Scan for the cell matching the given text and deliver its (x, y) coordinate at center. 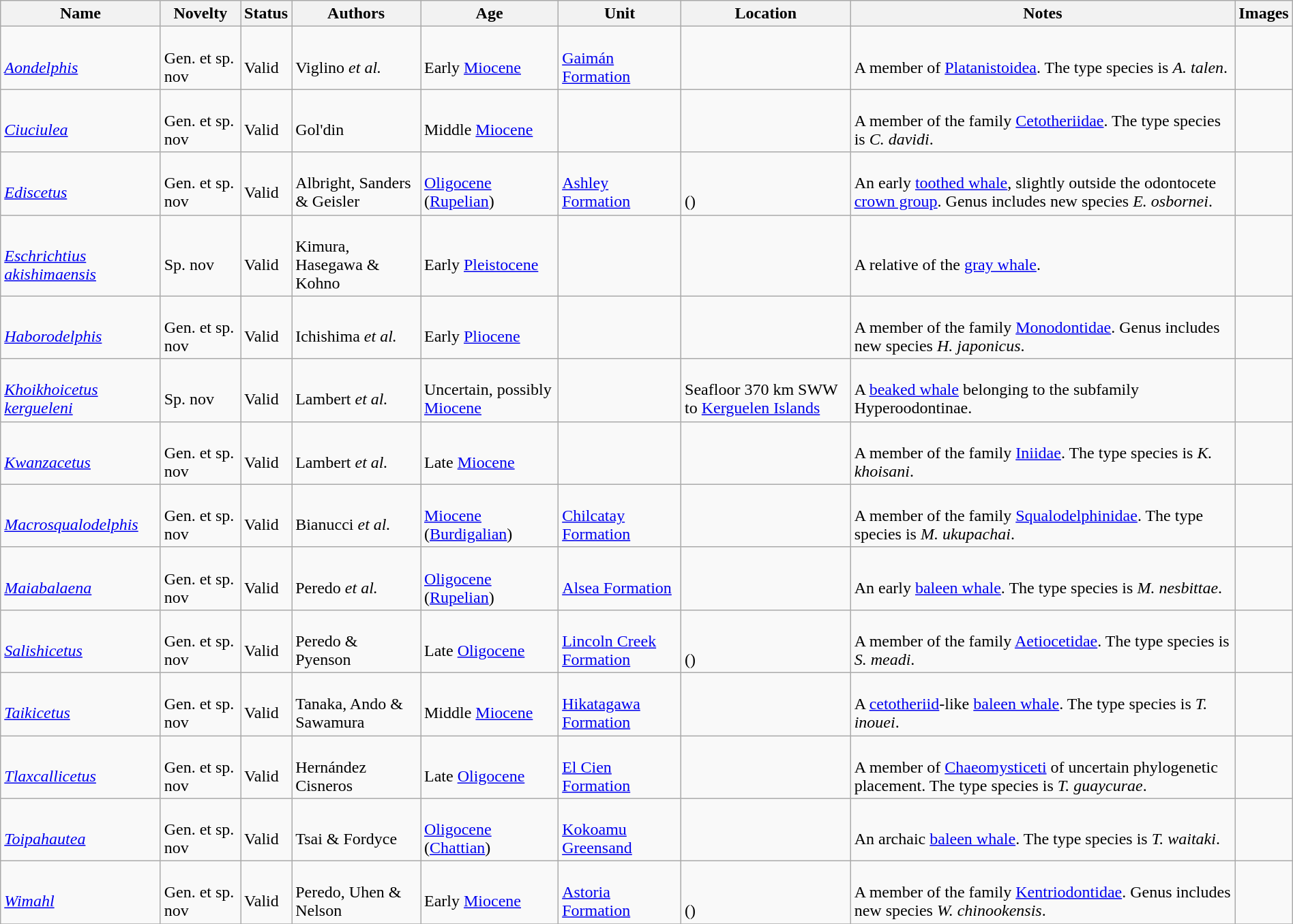
Name (80, 14)
A member of Chaeomysticeti of uncertain phylogenetic placement. The type species is T. guaycurae. (1043, 766)
Miocene (Burdigalian) (489, 516)
Peredo, Uhen & Nelson (356, 893)
Gol'din (356, 121)
An early baleen whale. The type species is M. nesbittae. (1043, 578)
Khoikhoicetus kergueleni (80, 390)
Macrosqualodelphis (80, 516)
A member of the family Aetiocetidae. The type species is S. meadi. (1043, 641)
Albright, Sanders & Geisler (356, 183)
A member of the family Iniidae. The type species is K. khoisani. (1043, 453)
A beaked whale belonging to the subfamily Hyperoodontinae. (1043, 390)
Maiabalaena (80, 578)
Toipahautea (80, 830)
Uncertain, possibly Miocene (489, 390)
Location (767, 14)
Viglino et al. (356, 58)
Peredo & Pyenson (356, 641)
Hikatagawa Formation (620, 704)
An archaic baleen whale. The type species is T. waitaki. (1043, 830)
Salishicetus (80, 641)
A cetotheriid-like baleen whale. The type species is T. inouei. (1043, 704)
Kwanzacetus (80, 453)
Peredo et al. (356, 578)
Images (1264, 14)
Seafloor 370 km SWW to Kerguelen Islands (767, 390)
Status (266, 14)
Notes (1043, 14)
Chilcatay Formation (620, 516)
Ichishima et al. (356, 327)
Eschrichtius akishimaensis (80, 255)
Lincoln Creek Formation (620, 641)
El Cien Formation (620, 766)
Ashley Formation (620, 183)
An early toothed whale, slightly outside the odontocete crown group. Genus includes new species E. osbornei. (1043, 183)
A member of the family Cetotheriidae. The type species is C. davidi. (1043, 121)
A member of the family Kentriodontidae. Genus includes new species W. chinookensis. (1043, 893)
Tsai & Fordyce (356, 830)
Tanaka, Ando & Sawamura (356, 704)
Bianucci et al. (356, 516)
Ciuciulea (80, 121)
Unit (620, 14)
Gaimán Formation (620, 58)
Wimahl (80, 893)
Haborodelphis (80, 327)
Early Pliocene (489, 327)
Oligocene (Chattian) (489, 830)
Novelty (200, 14)
Hernández Cisneros (356, 766)
A member of Platanistoidea. The type species is A. talen. (1043, 58)
Alsea Formation (620, 578)
Kokoamu Greensand (620, 830)
Taikicetus (80, 704)
A relative of the gray whale. (1043, 255)
Kimura, Hasegawa & Kohno (356, 255)
Tlaxcallicetus (80, 766)
Age (489, 14)
Astoria Formation (620, 893)
A member of the family Monodontidae. Genus includes new species H. japonicus. (1043, 327)
Authors (356, 14)
Aondelphis (80, 58)
A member of the family Squalodelphinidae. The type species is M. ukupachai. (1043, 516)
Early Pleistocene (489, 255)
Ediscetus (80, 183)
Late Miocene (489, 453)
